Find where the given text appears and provide that cell's center as (X, Y) coordinate. 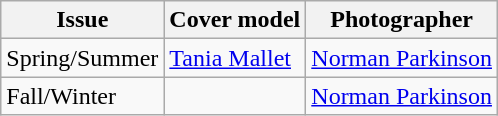
Issue (82, 20)
Cover model (235, 20)
Photographer (402, 20)
Spring/Summer (82, 58)
Fall/Winter (82, 96)
Tania Mallet (235, 58)
